Capture the cell that displays the provided text and extract its [x, y] central coordinate. 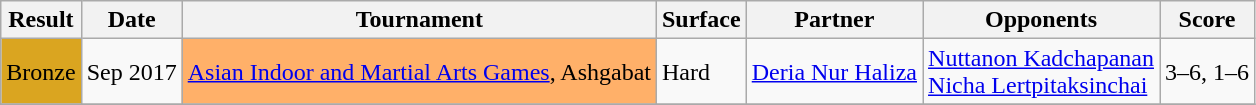
Deria Nur Haliza [834, 72]
3–6, 1–6 [1208, 72]
Sep 2017 [132, 72]
Partner [834, 20]
Date [132, 20]
Tournament [419, 20]
Nuttanon Kadchapanan Nicha Lertpitaksinchai [1042, 72]
Opponents [1042, 20]
Surface [701, 20]
Score [1208, 20]
Result [41, 20]
Asian Indoor and Martial Arts Games, Ashgabat [419, 72]
Bronze [41, 72]
Hard [701, 72]
